Identify which cell holds the provided text, then report its [X, Y] central coordinate. 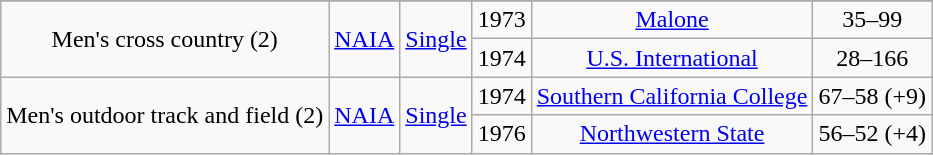
28–166 [872, 58]
Southern California College [672, 96]
1973 [502, 20]
1976 [502, 134]
Malone [672, 20]
U.S. International [672, 58]
Men's outdoor track and field (2) [165, 115]
56–52 (+4) [872, 134]
67–58 (+9) [872, 96]
35–99 [872, 20]
Northwestern State [672, 134]
Men's cross country (2) [165, 39]
